Search for the cell housing the specified text and yield its (x, y) center coordinate. 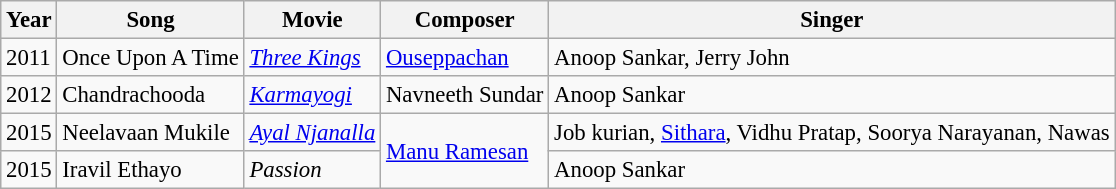
Movie (312, 20)
Once Upon A Time (150, 58)
Chandrachooda (150, 95)
Song (150, 20)
Anoop Sankar, Jerry John (832, 58)
Iravil Ethayo (150, 170)
Passion (312, 170)
Year (29, 20)
Composer (465, 20)
Neelavaan Mukile (150, 133)
Job kurian, Sithara, Vidhu Pratap, Soorya Narayanan, Nawas (832, 133)
2011 (29, 58)
Ayal Njanalla (312, 133)
Karmayogi (312, 95)
Navneeth Sundar (465, 95)
Three Kings (312, 58)
Ouseppachan (465, 58)
2012 (29, 95)
Singer (832, 20)
Manu Ramesan (465, 152)
